For the text-containing cell, return its midpoint in [X, Y] coordinate format. 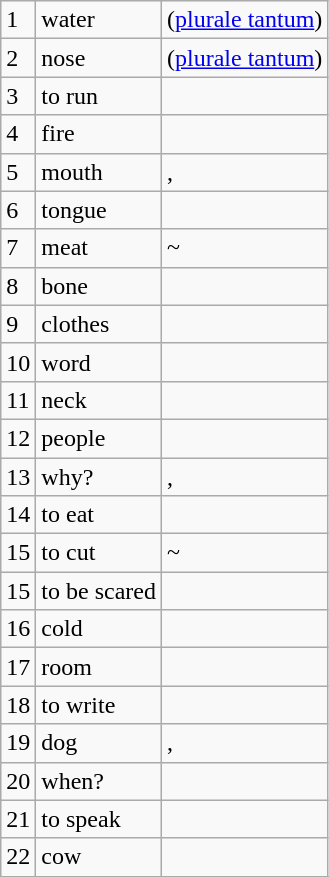
1 [18, 20]
people [99, 438]
9 [18, 324]
11 [18, 400]
meat [99, 248]
when? [99, 781]
neck [99, 400]
to cut [99, 553]
cold [99, 629]
clothes [99, 324]
fire [99, 134]
14 [18, 515]
to speak [99, 819]
20 [18, 781]
cow [99, 857]
tongue [99, 210]
to run [99, 96]
3 [18, 96]
19 [18, 743]
22 [18, 857]
nose [99, 58]
word [99, 362]
10 [18, 362]
dog [99, 743]
8 [18, 286]
6 [18, 210]
to write [99, 705]
16 [18, 629]
why? [99, 477]
to be scared [99, 591]
7 [18, 248]
2 [18, 58]
12 [18, 438]
water [99, 20]
18 [18, 705]
17 [18, 667]
13 [18, 477]
room [99, 667]
bone [99, 286]
4 [18, 134]
5 [18, 172]
21 [18, 819]
mouth [99, 172]
to eat [99, 515]
